Output the [x, y] coordinate of the center of the cell containing the given text.  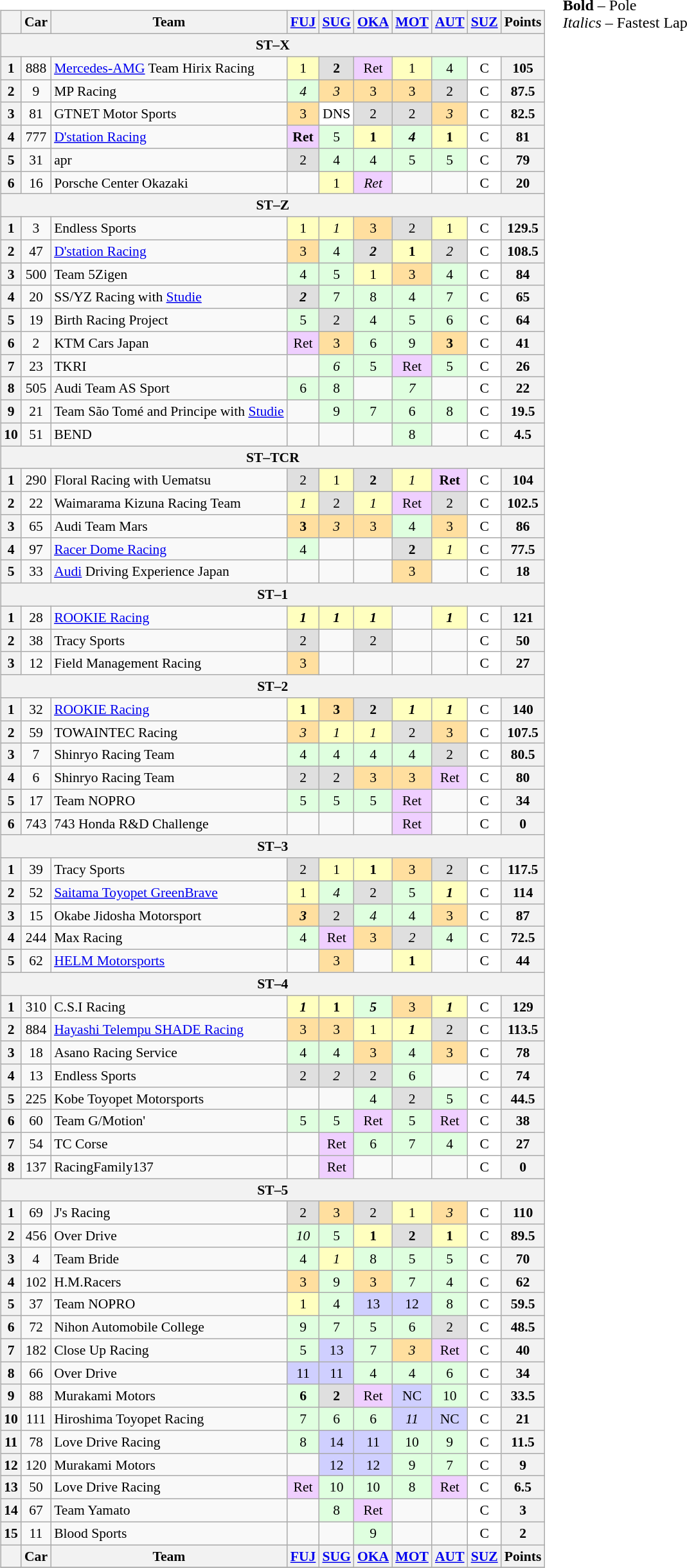
129.5 [523, 228]
Team 5Zigen [169, 274]
KTM Cars Japan [169, 343]
225 [36, 1098]
87 [523, 915]
33 [36, 572]
44.5 [523, 1098]
111 [36, 1419]
Close Up Racing [169, 1350]
72.5 [523, 938]
TC Corse [169, 1144]
Kobe Toyopet Motorsports [169, 1098]
J's Racing [169, 1213]
17 [36, 801]
Team Yamato [169, 1510]
137 [36, 1167]
6.5 [523, 1488]
140 [523, 709]
Racer Dome Racing [169, 549]
C.S.I Racing [169, 1007]
888 [36, 68]
110 [523, 1213]
88 [36, 1396]
82.5 [523, 114]
Saitama Toyopet GreenBrave [169, 893]
59 [36, 732]
Hiroshima Toyopet Racing [169, 1419]
89.5 [523, 1236]
40 [523, 1350]
DNS [337, 114]
Nihon Automobile College [169, 1327]
72 [36, 1327]
102.5 [523, 503]
84 [523, 274]
19.5 [523, 411]
BEND [169, 434]
505 [36, 389]
129 [523, 1007]
79 [523, 160]
37 [36, 1305]
80 [523, 778]
86 [523, 526]
TOWAINTEC Racing [169, 732]
102 [36, 1281]
31 [36, 160]
117.5 [523, 869]
182 [36, 1350]
107.5 [523, 732]
ST–2 [272, 686]
60 [36, 1121]
884 [36, 1029]
120 [36, 1465]
Blood Sports [169, 1533]
11.5 [523, 1442]
66 [36, 1373]
apr [169, 160]
MP Racing [169, 91]
67 [36, 1510]
16 [36, 183]
ST–3 [272, 846]
743 [36, 824]
113.5 [523, 1029]
244 [36, 938]
97 [36, 549]
69 [36, 1213]
Hayashi Telempu SHADE Racing [169, 1029]
Team G/Motion' [169, 1121]
Birth Racing Project [169, 320]
70 [523, 1259]
121 [523, 618]
H.M.Racers [169, 1281]
Floral Racing with Uematsu [169, 480]
41 [523, 343]
Audi Team AS Sport [169, 389]
GTNET Motor Sports [169, 114]
ST–Z [272, 206]
59.5 [523, 1305]
104 [523, 480]
500 [36, 274]
SS/YZ Racing with Studie [169, 297]
64 [523, 320]
114 [523, 893]
ST–4 [272, 984]
Audi Driving Experience Japan [169, 572]
105 [523, 68]
Mercedes-AMG Team Hirix Racing [169, 68]
ST–1 [272, 594]
Waimarama Kizuna Racing Team [169, 503]
Team Bride [169, 1259]
ST–5 [272, 1190]
108.5 [523, 251]
Field Management Racing [169, 663]
32 [36, 709]
Audi Team Mars [169, 526]
51 [36, 434]
743 Honda R&D Challenge [169, 824]
33.5 [523, 1396]
4.5 [523, 434]
456 [36, 1236]
39 [36, 869]
ST–X [272, 45]
HELM Motorsports [169, 961]
Okabe Jidosha Motorsport [169, 915]
28 [36, 618]
80.5 [523, 755]
44 [523, 961]
Team São Tomé and Principe with Studie [169, 411]
23 [36, 366]
52 [36, 893]
310 [36, 1007]
ST–TCR [272, 458]
290 [36, 480]
TKRI [169, 366]
26 [523, 366]
Asano Racing Service [169, 1053]
19 [36, 320]
54 [36, 1144]
RacingFamily137 [169, 1167]
Porsche Center Okazaki [169, 183]
48.5 [523, 1327]
47 [36, 251]
74 [523, 1076]
Max Racing [169, 938]
777 [36, 137]
77.5 [523, 549]
87.5 [523, 91]
